Detect which cell encompasses the target text, then output its [X, Y] center coordinate. 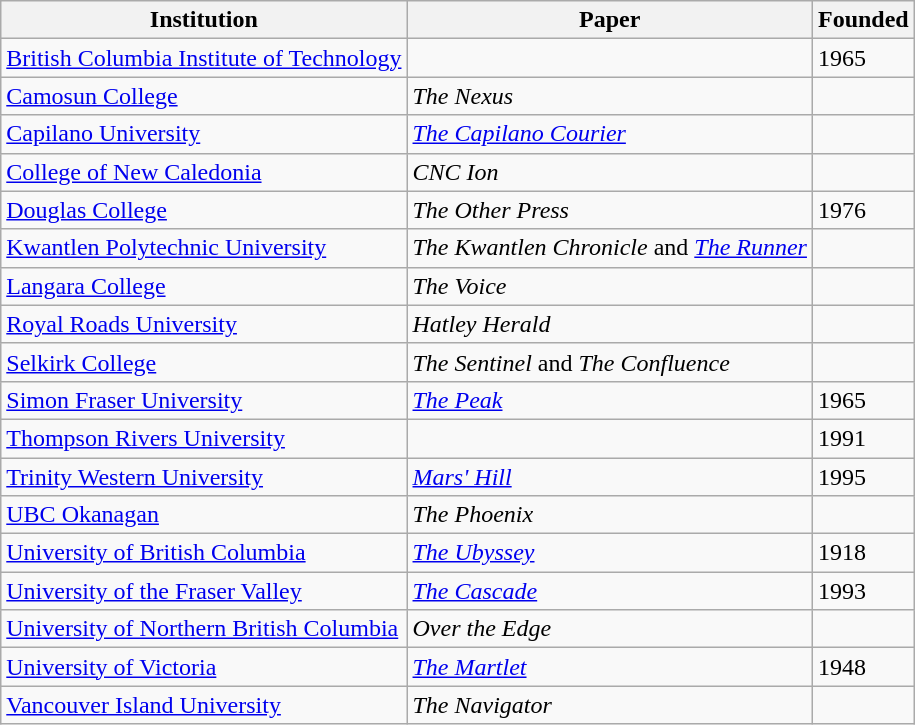
University of the Fraser Valley [204, 591]
The Capilano Courier [610, 134]
Trinity Western University [204, 477]
Mars' Hill [610, 477]
The Navigator [610, 705]
The Cascade [610, 591]
The Nexus [610, 96]
1993 [863, 591]
Kwantlen Polytechnic University [204, 248]
Royal Roads University [204, 324]
1948 [863, 667]
The Martlet [610, 667]
University of British Columbia [204, 553]
College of New Caledonia [204, 172]
Hatley Herald [610, 324]
Institution [204, 20]
UBC Okanagan [204, 515]
British Columbia Institute of Technology [204, 58]
Over the Edge [610, 629]
1976 [863, 210]
Capilano University [204, 134]
CNC Ion [610, 172]
The Voice [610, 286]
The Phoenix [610, 515]
Camosun College [204, 96]
University of Northern British Columbia [204, 629]
The Kwantlen Chronicle and The Runner [610, 248]
Selkirk College [204, 362]
University of Victoria [204, 667]
The Other Press [610, 210]
1918 [863, 553]
Langara College [204, 286]
Vancouver Island University [204, 705]
The Ubyssey [610, 553]
Thompson Rivers University [204, 438]
Douglas College [204, 210]
1995 [863, 477]
Simon Fraser University [204, 400]
1991 [863, 438]
The Sentinel and The Confluence [610, 362]
Founded [863, 20]
Paper [610, 20]
The Peak [610, 400]
